Search for the cell housing the specified text and yield its (x, y) center coordinate. 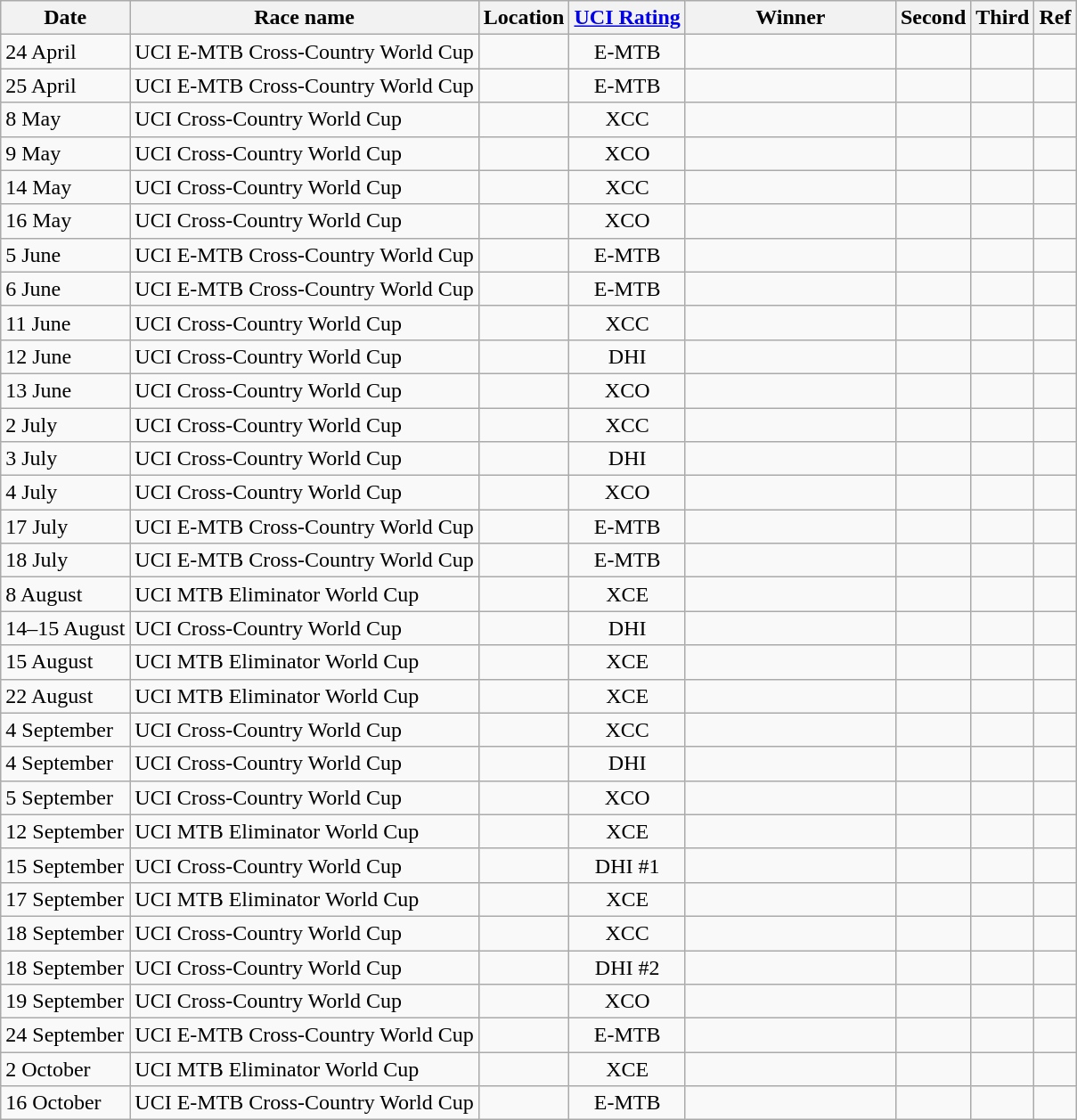
9 May (66, 153)
Date (66, 18)
6 June (66, 289)
Ref (1055, 18)
5 June (66, 255)
Location (524, 18)
UCI Rating (627, 18)
Winner (790, 18)
11 June (66, 323)
24 September (66, 1035)
16 October (66, 1103)
12 September (66, 831)
8 May (66, 119)
2 October (66, 1069)
24 April (66, 52)
15 August (66, 662)
5 September (66, 797)
22 August (66, 696)
17 July (66, 527)
25 April (66, 86)
14–15 August (66, 628)
Race name (305, 18)
19 September (66, 1001)
3 July (66, 459)
12 June (66, 356)
Second (933, 18)
16 May (66, 221)
15 September (66, 865)
13 June (66, 390)
DHI #2 (627, 967)
2 July (66, 425)
18 July (66, 560)
14 May (66, 187)
17 September (66, 899)
8 August (66, 594)
4 July (66, 493)
DHI #1 (627, 865)
Third (1003, 18)
